Determine the [x, y] coordinate at the center of the cell enclosing the given text.  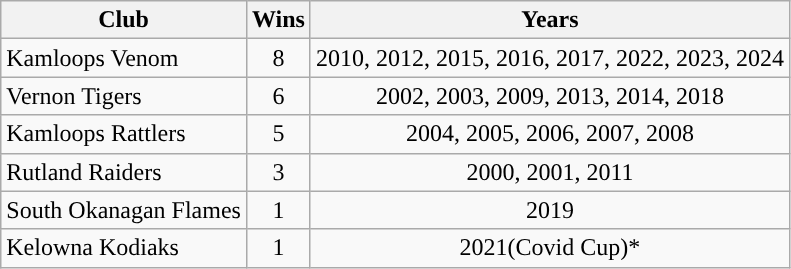
8 [278, 58]
Kamloops Venom [124, 58]
Kelowna Kodiaks [124, 248]
2000, 2001, 2011 [550, 172]
2010, 2012, 2015, 2016, 2017, 2022, 2023, 2024 [550, 58]
2004, 2005, 2006, 2007, 2008 [550, 134]
South Okanagan Flames [124, 210]
Wins [278, 20]
2021(Covid Cup)* [550, 248]
Kamloops Rattlers [124, 134]
Rutland Raiders [124, 172]
5 [278, 134]
Years [550, 20]
6 [278, 96]
Club [124, 20]
2019 [550, 210]
3 [278, 172]
2002, 2003, 2009, 2013, 2014, 2018 [550, 96]
Vernon Tigers [124, 96]
